Return the (X, Y) coordinate for the center point of the cell that contains the specified text.  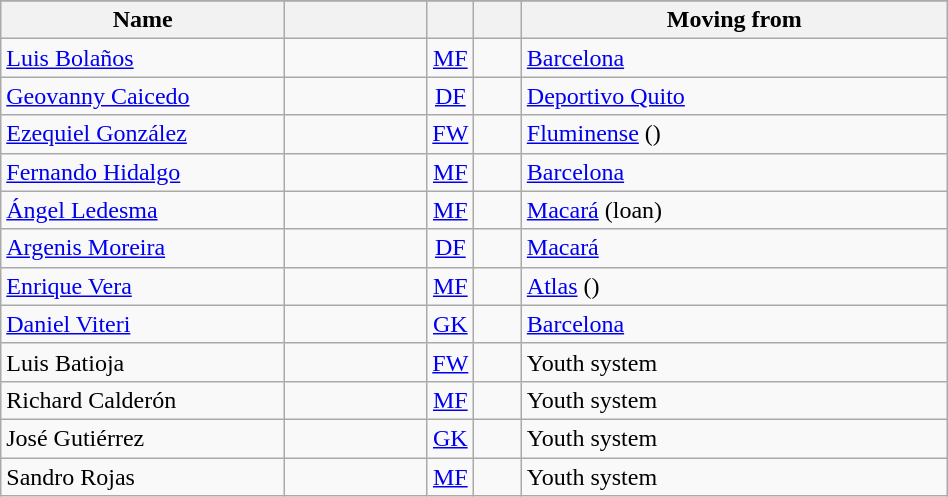
Macará (734, 248)
Fluminense () (734, 134)
Daniel Viteri (143, 324)
Ezequiel González (143, 134)
Fernando Hidalgo (143, 172)
Geovanny Caicedo (143, 96)
José Gutiérrez (143, 438)
Macará (loan) (734, 210)
Sandro Rojas (143, 477)
Atlas () (734, 286)
Deportivo Quito (734, 96)
Name (143, 20)
Enrique Vera (143, 286)
Ángel Ledesma (143, 210)
Argenis Moreira (143, 248)
Luis Batioja (143, 362)
Moving from (734, 20)
Richard Calderón (143, 400)
Luis Bolaños (143, 58)
